Capture the cell that displays the provided text and extract its (X, Y) central coordinate. 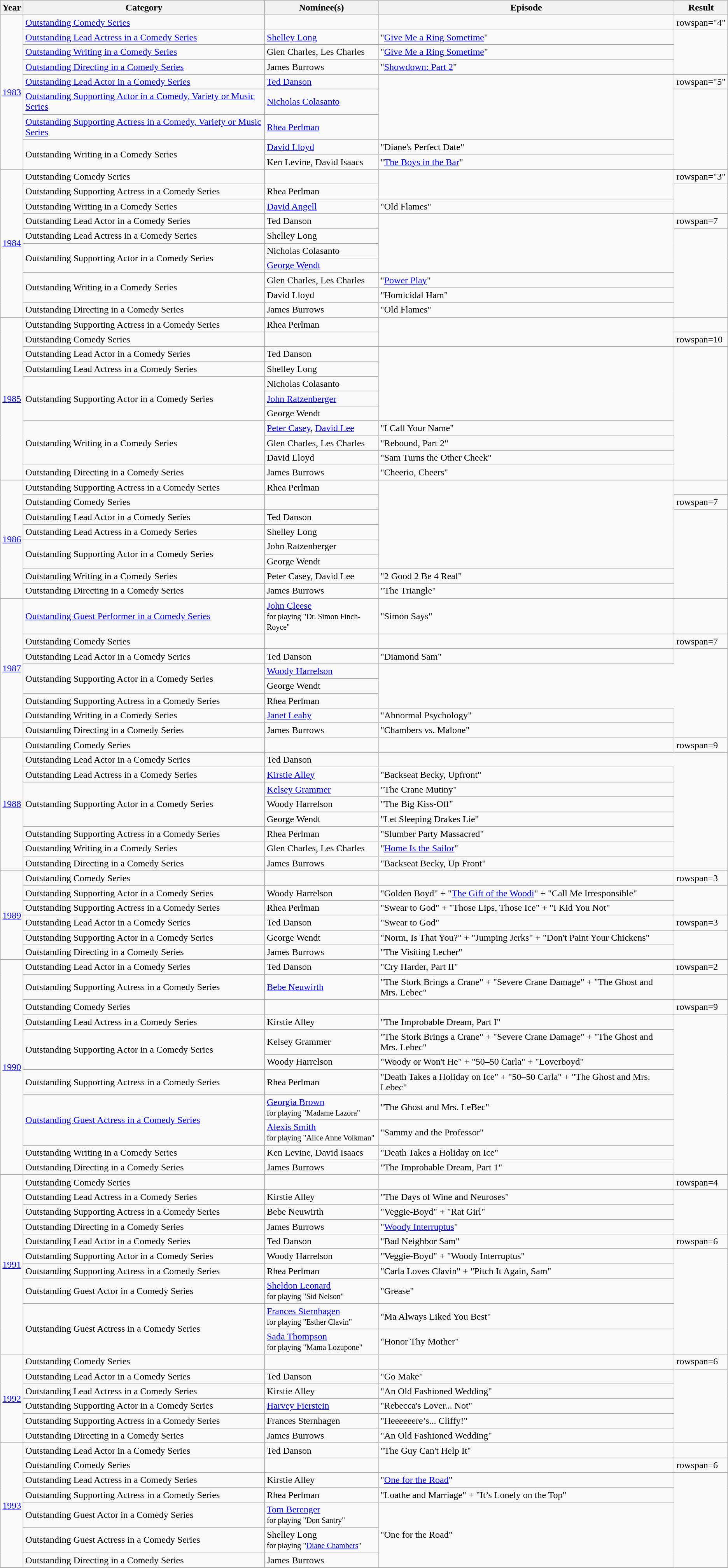
"The Visiting Lecher" (526, 952)
Frances Sternhagenfor playing "Esther Clavin" (321, 1316)
"Heeeeeere’s... Cliffy!" (526, 1421)
Tom Berengerfor playing "Don Santry" (321, 1515)
Georgia Brownfor playing "Madame Lazora" (321, 1107)
"The Triangle" (526, 591)
"Diane's Perfect Date" (526, 147)
"Slumber Party Massacred" (526, 834)
"Swear to God" + "Those Lips, Those Ice" + "I Kid You Not" (526, 908)
"Showdown: Part 2" (526, 67)
"Golden Boyd" + "The Gift of the Woodi" + "Call Me Irresponsible" (526, 893)
Harvey Fierstein (321, 1406)
1984 (12, 243)
"I Call Your Name" (526, 428)
"Rebecca's Lover... Not" (526, 1406)
"Home Is the Sailor" (526, 849)
"Bad Neighbor Sam" (526, 1241)
rowspan=2 (701, 967)
"Veggie-Boyd" + "Woody Interruptus" (526, 1256)
"The Big Kiss-Off" (526, 804)
"Diamond Sam" (526, 656)
"Homicidal Ham" (526, 295)
"The Boys in the Bar" (526, 162)
rowspan="5" (701, 82)
"The Days of Wine and Neuroses" (526, 1197)
"Simon Says" (526, 616)
"Woody or Won't He" + "50–50 Carla" + "Loverboyd" (526, 1062)
Sada Thompsonfor playing "Mama Lozupone" (321, 1342)
1985 (12, 399)
Janet Leahy (321, 716)
"Swear to God" (526, 922)
John Cleesefor playing "Dr. Simon Finch-Royce" (321, 616)
"Let Sleeping Drakes Lie" (526, 819)
Outstanding Supporting Actor in a Comedy, Variety or Music Series (144, 102)
Outstanding Supporting Actress in a Comedy, Variety or Music Series (144, 127)
"Power Play" (526, 280)
1983 (12, 93)
"Death Takes a Holiday on Ice" (526, 1152)
1989 (12, 915)
"Rebound, Part 2" (526, 443)
"Carla Loves Clavin" + "Pitch It Again, Sam" (526, 1271)
"Veggie-Boyd" + "Rat Girl" (526, 1212)
"Backseat Becky, Upfront" (526, 775)
"Death Takes a Holiday on Ice" + "50–50 Carla" + "The Ghost and Mrs. Lebec" (526, 1082)
Nominee(s) (321, 8)
"Norm, Is That You?" + "Jumping Jerks" + "Don't Paint Your Chickens" (526, 937)
"Grease" (526, 1291)
1991 (12, 1264)
"Loathe and Marriage" + "It’s Lonely on the Top" (526, 1495)
1988 (12, 805)
"Chambers vs. Malone" (526, 730)
1993 (12, 1505)
Shelley Longfor playing "Diane Chambers" (321, 1540)
"Backseat Becky, Up Front" (526, 863)
Category (144, 8)
1987 (12, 668)
"The Improbable Dream, Part 1" (526, 1167)
"Abnormal Psychology" (526, 716)
1986 (12, 539)
rowspan="3" (701, 176)
"The Ghost and Mrs. LeBec" (526, 1107)
"The Crane Mutiny" (526, 789)
"Sammy and the Professor" (526, 1133)
Frances Sternhagen (321, 1421)
Sheldon Leonardfor playing "Sid Nelson" (321, 1291)
Year (12, 8)
Alexis Smithfor playing "Alice Anne Volkman" (321, 1133)
Outstanding Guest Performer in a Comedy Series (144, 616)
rowspan=10 (701, 339)
"Sam Turns the Other Cheek" (526, 458)
rowspan="4" (701, 23)
"Honor Thy Mother" (526, 1342)
"Cheerio, Cheers" (526, 473)
Result (701, 8)
1992 (12, 1399)
"The Guy Can't Help It" (526, 1450)
"Cry Harder, Part II" (526, 967)
"Go Make" (526, 1376)
"Ma Always Liked You Best" (526, 1316)
rowspan=4 (701, 1182)
Episode (526, 8)
"Woody Interruptus" (526, 1226)
1990 (12, 1067)
"2 Good 2 Be 4 Real" (526, 576)
David Angell (321, 206)
"The Improbable Dream, Part I" (526, 1022)
